Search for the cell housing the specified text and yield its (x, y) center coordinate. 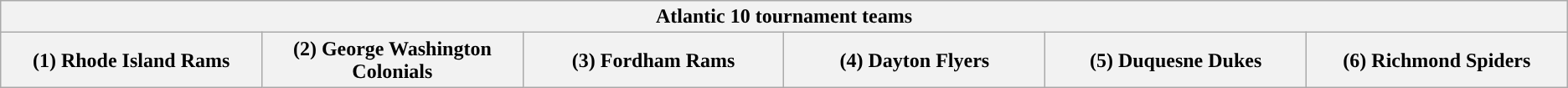
(6) Richmond Spiders (1436, 60)
(4) Dayton Flyers (915, 60)
(3) Fordham Rams (653, 60)
Atlantic 10 tournament teams (784, 17)
(5) Duquesne Dukes (1176, 60)
(1) Rhode Island Rams (132, 60)
(2) George Washington Colonials (392, 60)
